Identify which cell holds the provided text, then report its [X, Y] central coordinate. 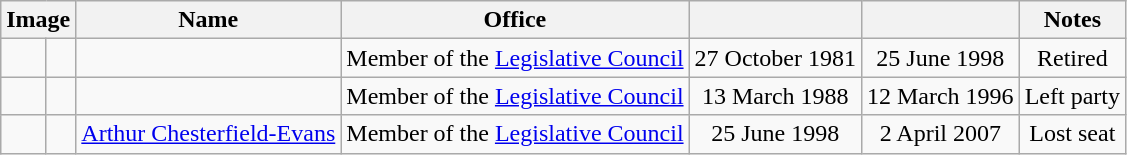
12 March 1996 [940, 96]
Retired [1072, 58]
Arthur Chesterfield-Evans [208, 134]
2 April 2007 [940, 134]
27 October 1981 [775, 58]
Office [515, 20]
Image [38, 20]
Lost seat [1072, 134]
Notes [1072, 20]
Left party [1072, 96]
Name [208, 20]
13 March 1988 [775, 96]
